Find where the given text appears and provide that cell's center as [x, y] coordinate. 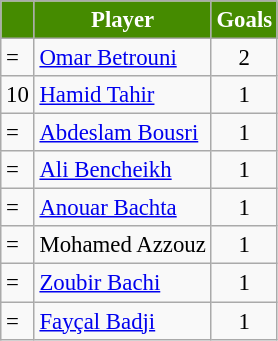
Omar Betrouni [122, 58]
Ali Bencheikh [122, 170]
Fayçal Badji [122, 321]
Hamid Tahir [122, 95]
2 [244, 58]
Mohamed Azzouz [122, 245]
Player [122, 20]
Abdeslam Bousri [122, 133]
Zoubir Bachi [122, 283]
Goals [244, 20]
Anouar Bachta [122, 208]
10 [18, 95]
